Return the [x, y] coordinate for the center point of the cell that contains the specified text.  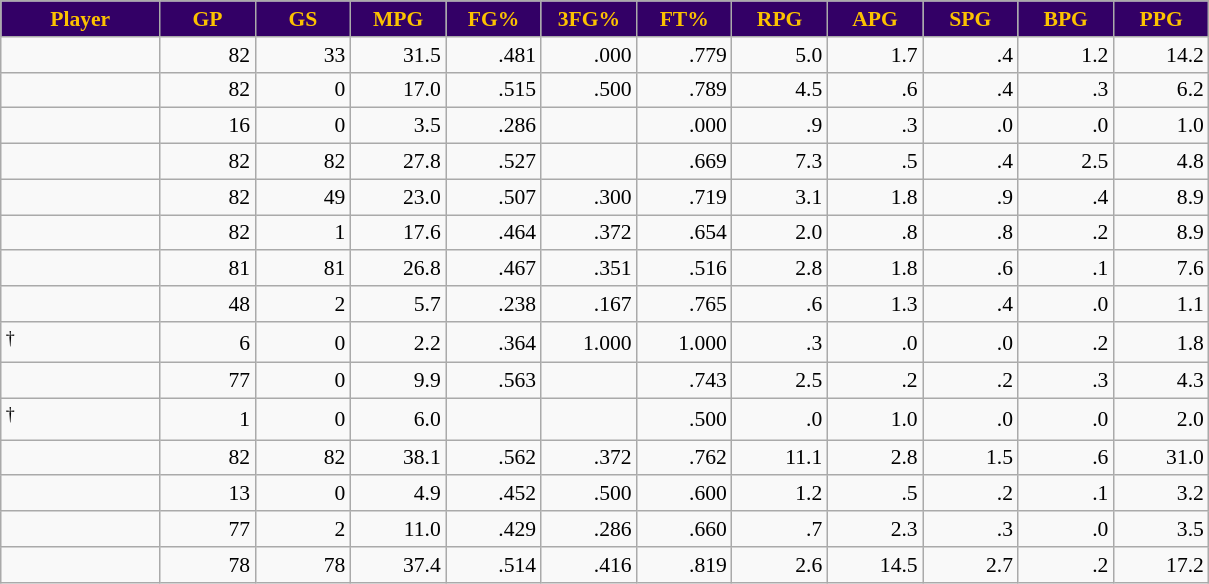
.743 [684, 381]
6 [208, 342]
31.5 [398, 55]
13 [208, 494]
38.1 [398, 458]
4.8 [1161, 162]
5.7 [398, 304]
.7 [780, 529]
17.6 [398, 233]
.563 [494, 381]
.464 [494, 233]
.514 [494, 565]
.481 [494, 55]
2.6 [780, 565]
PPG [1161, 19]
.467 [494, 269]
.789 [684, 90]
48 [208, 304]
2.7 [970, 565]
Player [80, 19]
.300 [588, 197]
.762 [684, 458]
.527 [494, 162]
.719 [684, 197]
11.0 [398, 529]
16 [208, 126]
49 [302, 197]
31.0 [1161, 458]
1.1 [1161, 304]
FG% [494, 19]
3.2 [1161, 494]
.364 [494, 342]
.654 [684, 233]
.779 [684, 55]
14.5 [874, 565]
9.9 [398, 381]
.660 [684, 529]
.562 [494, 458]
BPG [1066, 19]
4.5 [780, 90]
.819 [684, 565]
23.0 [398, 197]
1.5 [970, 458]
4.3 [1161, 381]
.238 [494, 304]
SPG [970, 19]
.416 [588, 565]
6.2 [1161, 90]
.429 [494, 529]
.600 [684, 494]
.351 [588, 269]
.515 [494, 90]
.669 [684, 162]
5.0 [780, 55]
GS [302, 19]
.507 [494, 197]
2.3 [874, 529]
7.6 [1161, 269]
14.2 [1161, 55]
RPG [780, 19]
7.3 [780, 162]
4.9 [398, 494]
.167 [588, 304]
26.8 [398, 269]
11.1 [780, 458]
3FG% [588, 19]
GP [208, 19]
33 [302, 55]
.765 [684, 304]
APG [874, 19]
.452 [494, 494]
27.8 [398, 162]
FT% [684, 19]
37.4 [398, 565]
17.0 [398, 90]
1.7 [874, 55]
17.2 [1161, 565]
3.1 [780, 197]
6.0 [398, 420]
.516 [684, 269]
1.3 [874, 304]
2.2 [398, 342]
MPG [398, 19]
